Provide the (x, y) coordinate of the cell's center where the given text is located.  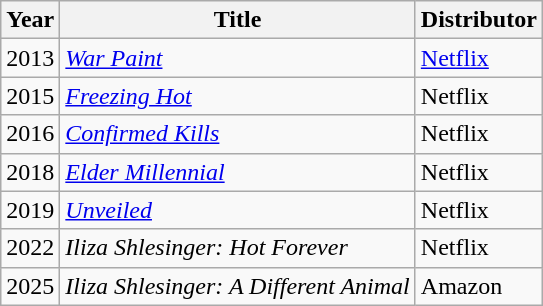
2013 (30, 58)
Amazon (478, 286)
2016 (30, 134)
Distributor (478, 20)
Freezing Hot (238, 96)
War Paint (238, 58)
Confirmed Kills (238, 134)
Title (238, 20)
Iliza Shlesinger: A Different Animal (238, 286)
2025 (30, 286)
Unveiled (238, 210)
2015 (30, 96)
2022 (30, 248)
Iliza Shlesinger: Hot Forever (238, 248)
2019 (30, 210)
Elder Millennial (238, 172)
Year (30, 20)
2018 (30, 172)
